For the text-containing cell, return its midpoint in [X, Y] coordinate format. 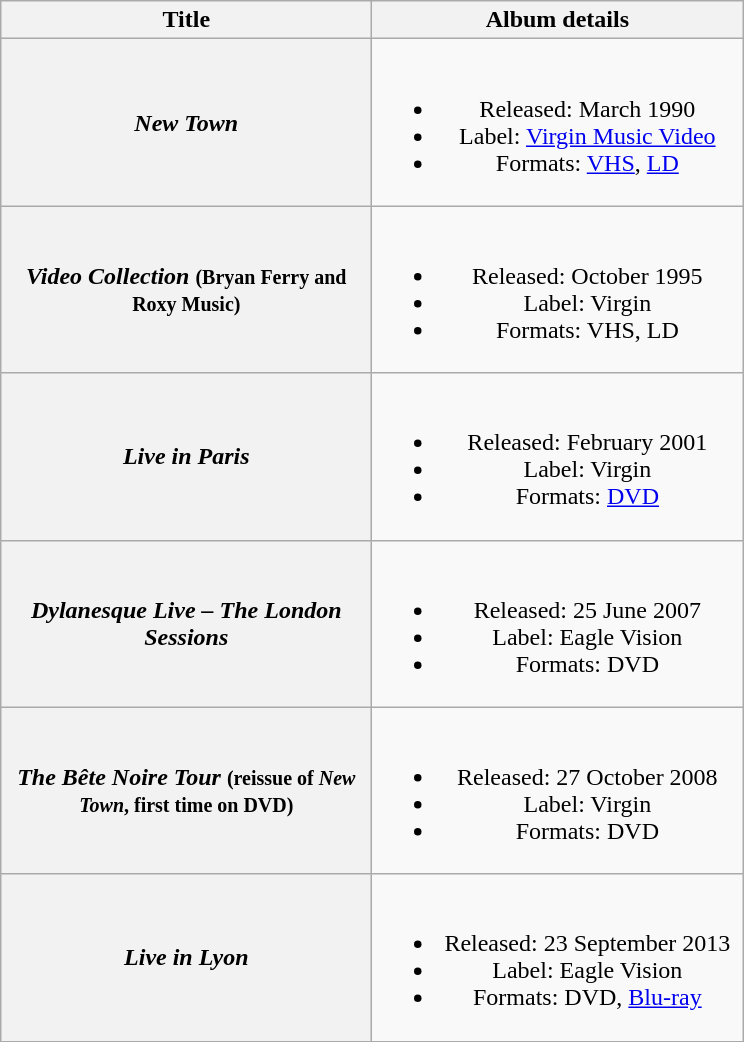
Album details [558, 20]
Video Collection (Bryan Ferry and Roxy Music) [186, 290]
Live in Lyon [186, 958]
The Bête Noire Tour (reissue of New Town, first time on DVD) [186, 790]
Live in Paris [186, 456]
Released: February 2001Label: VirginFormats: DVD [558, 456]
Title [186, 20]
Released: 23 September 2013Label: Eagle VisionFormats: DVD, Blu-ray [558, 958]
Dylanesque Live – The London Sessions [186, 624]
New Town [186, 122]
Released: March 1990Label: Virgin Music VideoFormats: VHS, LD [558, 122]
Released: 25 June 2007Label: Eagle VisionFormats: DVD [558, 624]
Released: October 1995Label: VirginFormats: VHS, LD [558, 290]
Released: 27 October 2008Label: VirginFormats: DVD [558, 790]
